Identify which cell holds the provided text, then report its [X, Y] central coordinate. 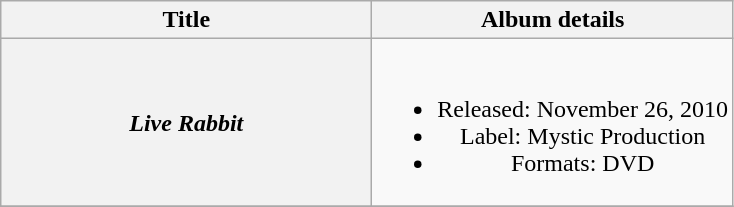
Album details [553, 20]
Title [186, 20]
Live Rabbit [186, 122]
Released: November 26, 2010Label: Mystic ProductionFormats: DVD [553, 122]
